Search for the cell housing the specified text and yield its [X, Y] center coordinate. 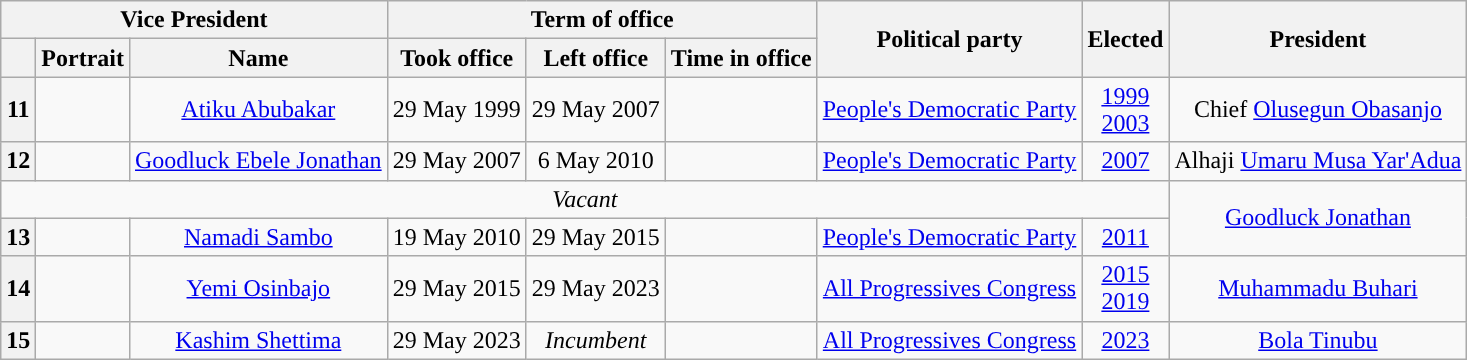
15 [18, 340]
Vice President [194, 20]
Yemi Osinbajo [258, 288]
Name [258, 58]
Portrait [83, 58]
Goodluck Ebele Jonathan [258, 161]
Alhaji Umaru Musa Yar'Adua [1318, 161]
Political party [950, 39]
Atiku Abubakar [258, 110]
2011 [1126, 237]
2007 [1126, 161]
Goodluck Jonathan [1318, 218]
Muhammadu Buhari [1318, 288]
12 [18, 161]
Left office [596, 58]
Kashim Shettima [258, 340]
Vacant [585, 199]
Time in office [741, 58]
Term of office [602, 20]
20152019 [1126, 288]
Bola Tinubu [1318, 340]
19 May 2010 [456, 237]
13 [18, 237]
14 [18, 288]
11 [18, 110]
Chief Olusegun Obasanjo [1318, 110]
Took office [456, 58]
29 May 1999 [456, 110]
Incumbent [596, 340]
President [1318, 39]
Elected [1126, 39]
2023 [1126, 340]
6 May 2010 [596, 161]
19992003 [1126, 110]
Namadi Sambo [258, 237]
